Find where the given text appears and provide that cell's center as [x, y] coordinate. 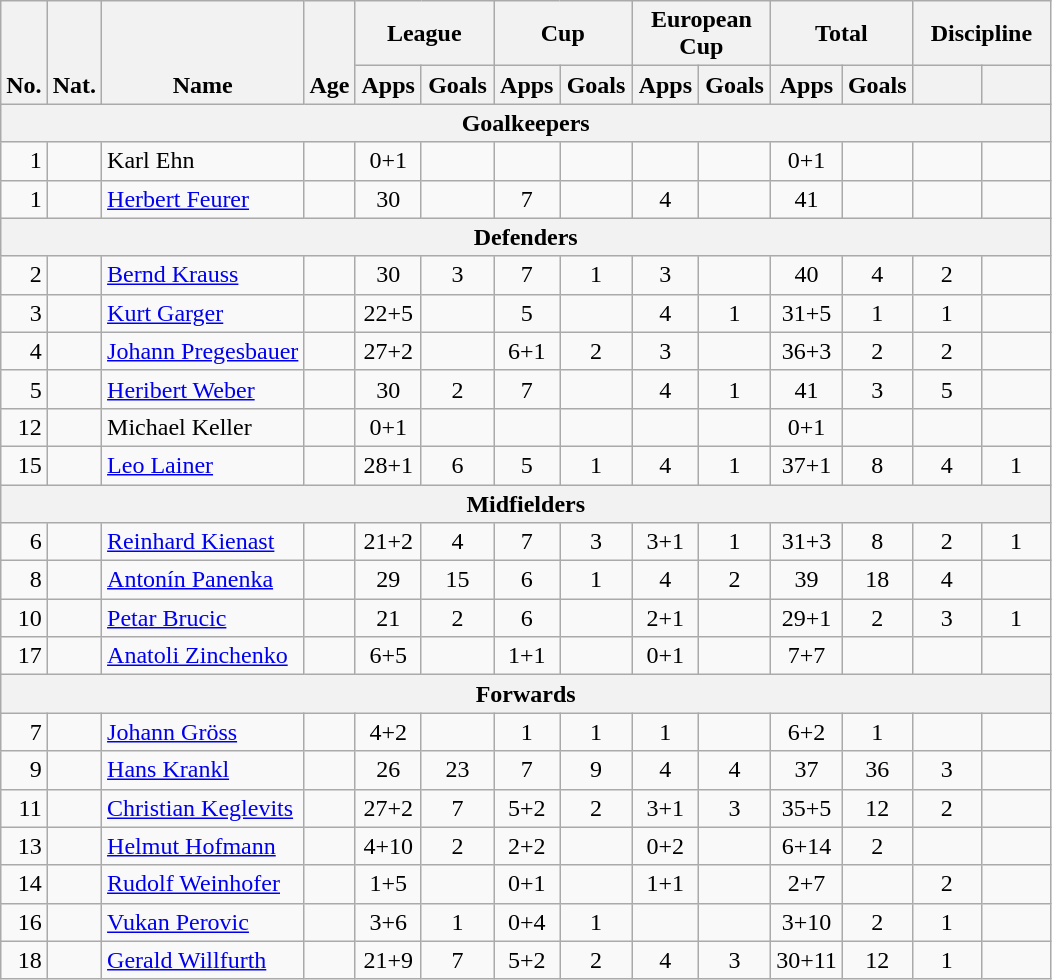
2+1 [666, 618]
Herbert Feurer [203, 199]
European Cup [702, 34]
Johann Gröss [203, 732]
3+6 [388, 922]
28+1 [388, 465]
Christian Keglevits [203, 808]
Forwards [526, 694]
11 [24, 808]
31+5 [807, 313]
Defenders [526, 237]
No. [24, 52]
Reinhard Kienast [203, 542]
Rudolf Weinhofer [203, 884]
31+3 [807, 542]
39 [807, 580]
Michael Keller [203, 427]
35+5 [807, 808]
36+3 [807, 351]
22+5 [388, 313]
Heribert Weber [203, 389]
30+11 [807, 960]
Discipline [982, 34]
7+7 [807, 656]
13 [24, 846]
Petar Brucic [203, 618]
36 [877, 770]
2+2 [528, 846]
17 [24, 656]
26 [388, 770]
21+9 [388, 960]
Hans Krankl [203, 770]
Kurt Garger [203, 313]
Total [842, 34]
Karl Ehn [203, 161]
23 [457, 770]
40 [807, 275]
37 [807, 770]
Leo Lainer [203, 465]
16 [24, 922]
4+2 [388, 732]
Name [203, 52]
29 [388, 580]
Anatoli Zinchenko [203, 656]
10 [24, 618]
3+10 [807, 922]
6+14 [807, 846]
Johann Pregesbauer [203, 351]
14 [24, 884]
0+2 [666, 846]
1+5 [388, 884]
Vukan Perovic [203, 922]
League [424, 34]
6+2 [807, 732]
Midfielders [526, 503]
Cup [564, 34]
Gerald Willfurth [203, 960]
Antonín Panenka [203, 580]
Helmut Hofmann [203, 846]
Goalkeepers [526, 123]
6+1 [528, 351]
6+5 [388, 656]
0+4 [528, 922]
21+2 [388, 542]
Bernd Krauss [203, 275]
Age [330, 52]
21 [388, 618]
Nat. [74, 52]
4+10 [388, 846]
29+1 [807, 618]
2+7 [807, 884]
37+1 [807, 465]
